From the cell containing the given text, extract its center point as (X, Y) coordinate. 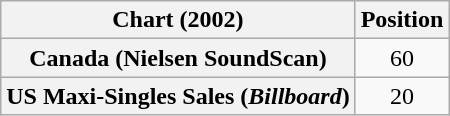
20 (402, 96)
60 (402, 58)
Chart (2002) (178, 20)
Position (402, 20)
Canada (Nielsen SoundScan) (178, 58)
US Maxi-Singles Sales (Billboard) (178, 96)
